Return (x, y) of the center of cell containing provided text 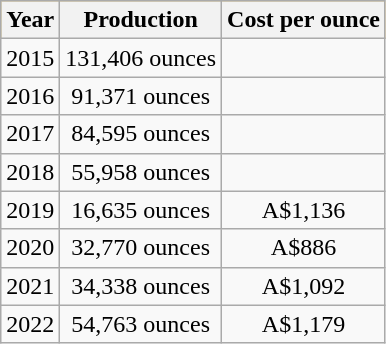
Year (30, 20)
2019 (30, 210)
A$886 (304, 248)
2015 (30, 58)
Production (141, 20)
2017 (30, 134)
Cost per ounce (304, 20)
84,595 ounces (141, 134)
55,958 ounces (141, 172)
131,406 ounces (141, 58)
2018 (30, 172)
16,635 ounces (141, 210)
2016 (30, 96)
2020 (30, 248)
A$1,092 (304, 286)
91,371 ounces (141, 96)
A$1,179 (304, 324)
A$1,136 (304, 210)
32,770 ounces (141, 248)
34,338 ounces (141, 286)
54,763 ounces (141, 324)
2022 (30, 324)
2021 (30, 286)
